Determine the (X, Y) coordinate at the center of the cell enclosing the given text.  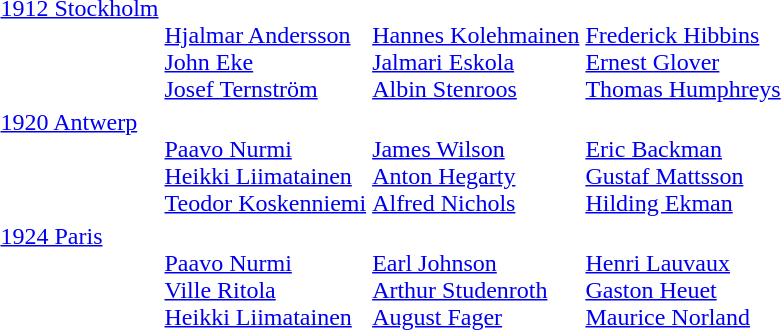
James WilsonAnton HegartyAlfred Nichols (476, 162)
Paavo NurmiHeikki LiimatainenTeodor Koskenniemi (266, 162)
